From the cell containing the given text, extract its center point as [x, y] coordinate. 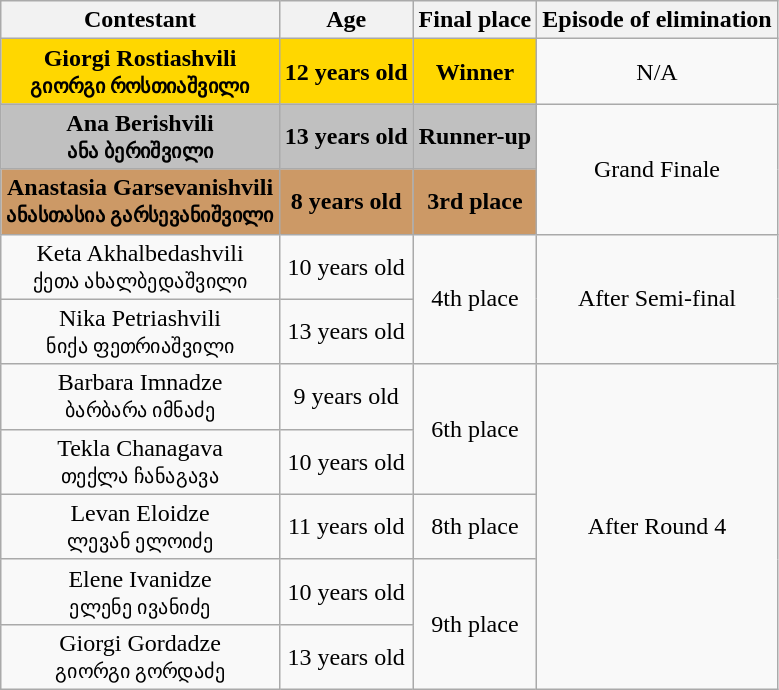
6th place [475, 429]
11 years old [346, 526]
Ana Berishviliანა ბერიშვილი [140, 136]
9th place [475, 624]
Keta Akhalbedashviliქეთა ახალბედაშვილი [140, 266]
Barbara Imnadzeბარბარა იმნაძე [140, 396]
Giorgi Gordadzeგიორგი გორდაძე [140, 656]
Final place [475, 20]
12 years old [346, 72]
4th place [475, 299]
Giorgi Rostiashviliგიორგი როსთიაშვილი [140, 72]
Runner-up [475, 136]
3rd place [475, 202]
Contestant [140, 20]
Anastasia Garsevanishviliანასთასია გარსევანიშვილი [140, 202]
8th place [475, 526]
9 years old [346, 396]
After Semi-final [657, 299]
Winner [475, 72]
Elene Ivanidzeელენე ივანიძე [140, 592]
Grand Finale [657, 169]
Levan Eloidzeლევან ელოიძე [140, 526]
Age [346, 20]
After Round 4 [657, 526]
Tekla Chanagavaთექლა ჩანაგავა [140, 462]
8 years old [346, 202]
N/A [657, 72]
Nika Petriashviliნიქა ფეთრიაშვილი [140, 332]
Episode of elimination [657, 20]
